For the text-containing cell, return its midpoint in (X, Y) coordinate format. 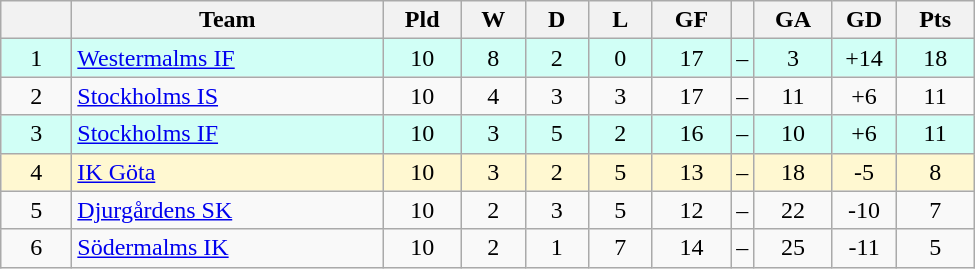
6 (36, 248)
GA (794, 20)
+14 (864, 58)
Team (228, 20)
12 (692, 210)
16 (692, 134)
L (621, 20)
GD (864, 20)
25 (794, 248)
13 (692, 172)
0 (621, 58)
W (493, 20)
-11 (864, 248)
Pld (422, 20)
Stockholms IS (228, 96)
Pts (936, 20)
Stockholms IF (228, 134)
-5 (864, 172)
GF (692, 20)
14 (692, 248)
-10 (864, 210)
Westermalms IF (228, 58)
D (557, 20)
22 (794, 210)
Djurgårdens SK (228, 210)
IK Göta (228, 172)
Södermalms IK (228, 248)
